Return the (x, y) coordinate for the center point of the cell that contains the specified text.  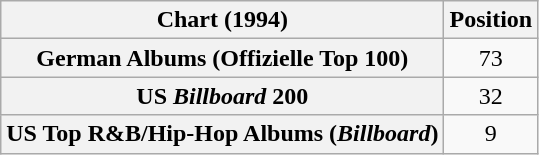
US Billboard 200 (222, 96)
32 (491, 96)
German Albums (Offizielle Top 100) (222, 58)
Position (491, 20)
9 (491, 134)
US Top R&B/Hip-Hop Albums (Billboard) (222, 134)
73 (491, 58)
Chart (1994) (222, 20)
